Scan for the cell matching the given text and deliver its [x, y] coordinate at center. 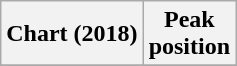
Peakposition [189, 34]
Chart (2018) [72, 34]
